Pinpoint the cell where the given text exists, returning its (x, y) midpoint coordinate. 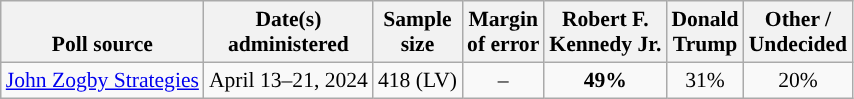
418 (LV) (418, 80)
20% (798, 80)
Robert F.Kennedy Jr. (605, 32)
Samplesize (418, 32)
April 13–21, 2024 (288, 80)
Poll source (102, 32)
Date(s)administered (288, 32)
Other /Undecided (798, 32)
49% (605, 80)
31% (704, 80)
– (503, 80)
Marginof error (503, 32)
DonaldTrump (704, 32)
John Zogby Strategies (102, 80)
